Extract the (x, y) coordinate from the center of the cell holding the provided text.  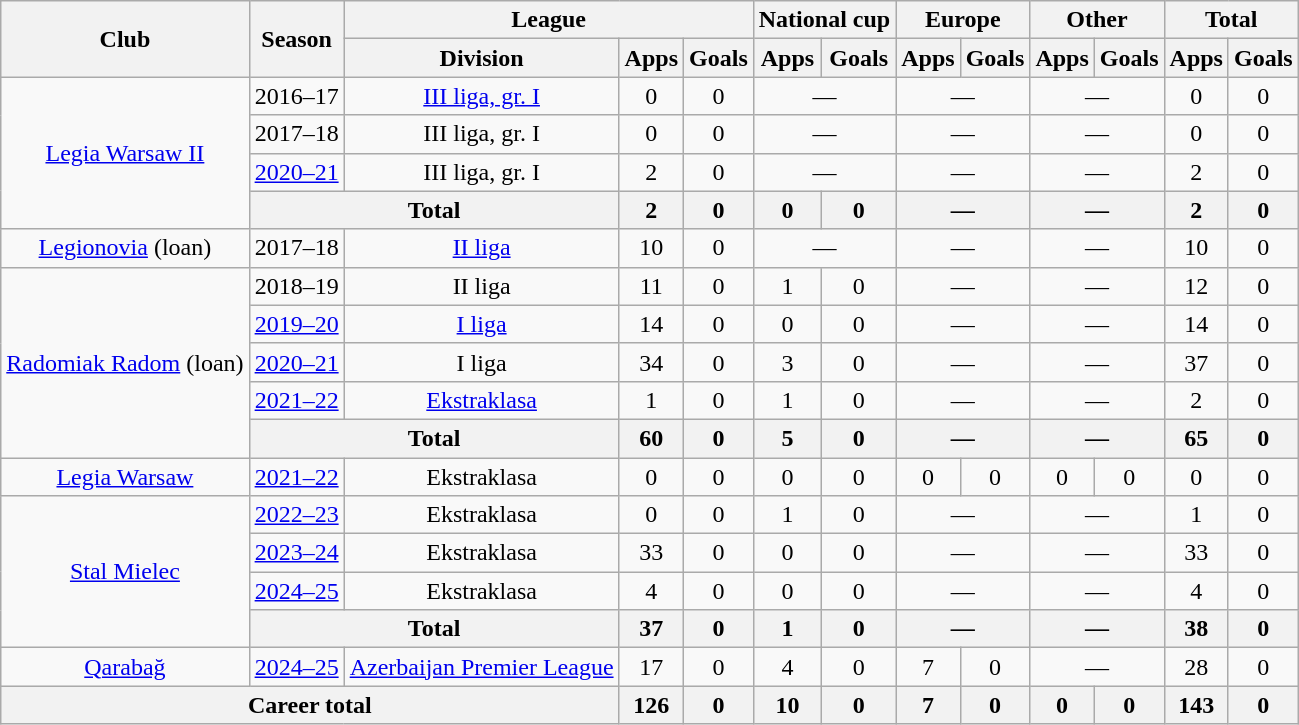
3 (787, 362)
17 (651, 667)
60 (651, 438)
Stal Mielec (125, 572)
2022–23 (296, 515)
Career total (310, 705)
5 (787, 438)
Season (296, 39)
Europe (963, 20)
2019–20 (296, 324)
65 (1196, 438)
Other (1097, 20)
Legia Warsaw II (125, 153)
National cup (824, 20)
Legionovia (loan) (125, 248)
Legia Warsaw (125, 477)
Club (125, 39)
28 (1196, 667)
126 (651, 705)
12 (1196, 286)
38 (1196, 629)
Radomiak Radom (loan) (125, 362)
2016–17 (296, 96)
League (548, 20)
11 (651, 286)
2023–24 (296, 553)
Qarabağ (125, 667)
143 (1196, 705)
2018–19 (296, 286)
34 (651, 362)
Division (482, 58)
Azerbaijan Premier League (482, 667)
